Find where the given text appears and provide that cell's center as [X, Y] coordinate. 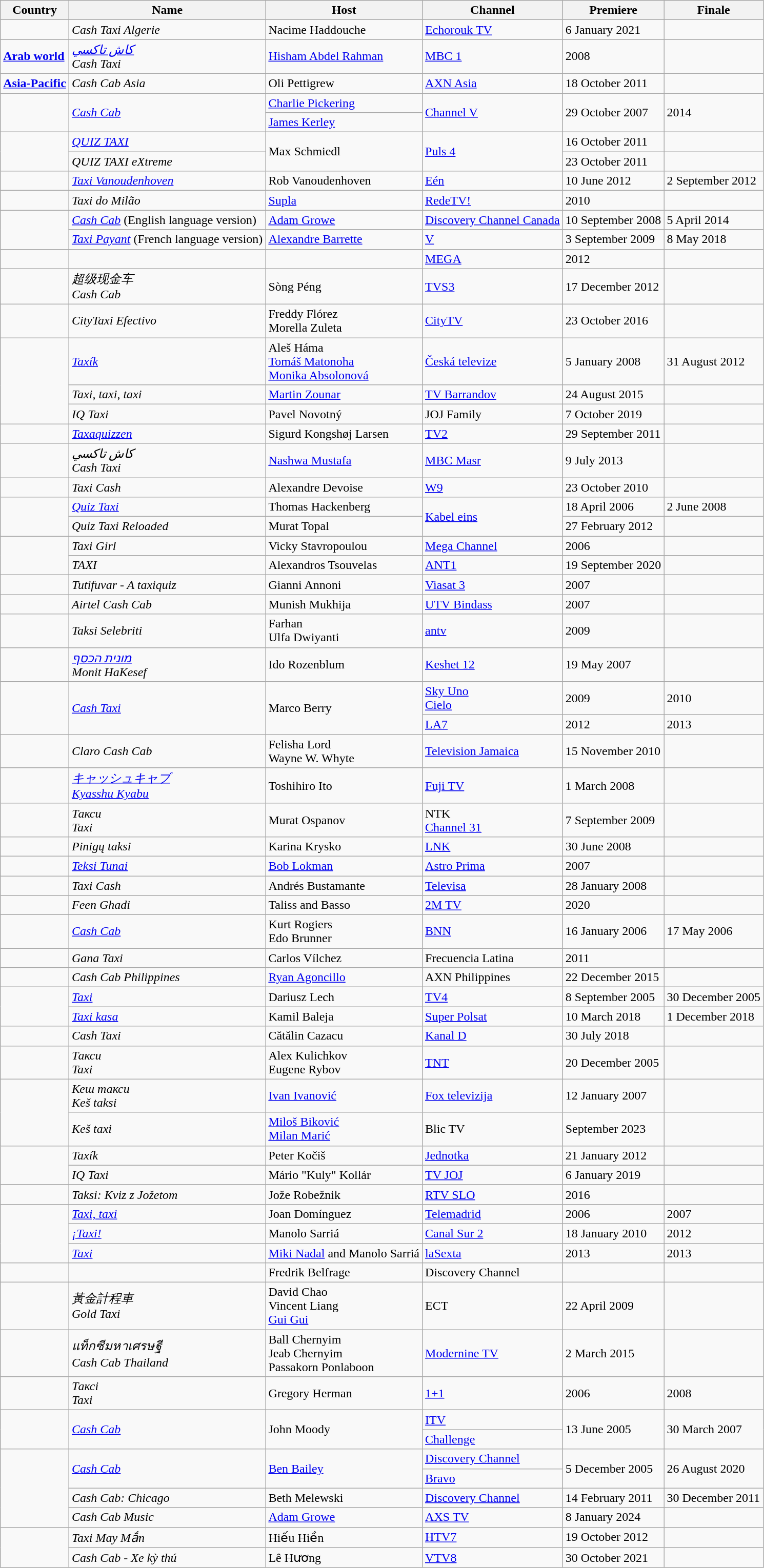
10 September 2008 [613, 220]
10 June 2012 [613, 181]
19 May 2007 [613, 664]
מונית הכסףMonit HaKesef [167, 664]
HTV7 [493, 1537]
Teksi Tunai [167, 866]
6 January 2021 [613, 30]
MBC Masr [493, 460]
16 January 2006 [613, 932]
Hiếu Hiền [344, 1537]
Premiere [613, 10]
Finale [714, 10]
Jože Robežnik [344, 1194]
Felisha LordWayne W. Whyte [344, 751]
Ivan Ivanović [344, 1096]
Miloš BikovićMilan Marić [344, 1129]
12 January 2007 [613, 1096]
Name [167, 10]
antv [493, 630]
Modernine TV [493, 1353]
Pavel Novotný [344, 414]
23 October 2010 [613, 487]
19 October 2012 [613, 1537]
Arab world [35, 56]
5 April 2014 [714, 220]
Taliss and Basso [344, 905]
Keš taxi [167, 1129]
Bob Lokman [344, 866]
17 May 2006 [714, 932]
Discovery Channel Canada [493, 220]
Challenge [493, 1439]
Charlie Pickering [344, 103]
CityTV [493, 321]
Canal Sur 2 [493, 1233]
Murat Topal [344, 526]
超级现金车Cash Cab [167, 287]
Kamil Baleja [344, 1016]
Channel [493, 10]
RedeTV! [493, 200]
24 August 2015 [613, 395]
3 September 2009 [613, 239]
Quiz Taxi Reloaded [167, 526]
V [493, 239]
キャッシュキャブKyasshu Kyabu [167, 786]
Hisham Abdel Rahman [344, 56]
黃金計程車Gold Taxi [167, 1306]
Cash Cab: Chicago [167, 1498]
28 January 2008 [613, 885]
ANT1 [493, 565]
Viasat 3 [493, 585]
Aleš HámaTomáš MatonohaMonika Absolonová [344, 361]
Channel V [493, 113]
¡Taxi! [167, 1233]
Sigurd Kongshøj Larsen [344, 434]
Fuji TV [493, 786]
Max Schmiedl [344, 152]
18 April 2006 [613, 507]
Taxi, taxi [167, 1214]
Telemadrid [493, 1214]
Cash Cab (English language version) [167, 220]
Vicky Stavropoulou [344, 546]
Mário "Kuly" Kollár [344, 1175]
Astro Prima [493, 866]
John Moody [344, 1430]
17 December 2012 [613, 287]
2020 [613, 905]
JOJ Family [493, 414]
TNT [493, 1062]
TV Barrandov [493, 395]
Murat Ospanov [344, 820]
Ben Bailey [344, 1469]
TV2 [493, 434]
Cash Cab Philippines [167, 978]
8 January 2024 [613, 1517]
Airtel Cash Cab [167, 604]
Munish Mukhija [344, 604]
16 October 2011 [613, 142]
Nashwa Mustafa [344, 460]
Česká televize [493, 361]
Kabel eins [493, 517]
29 October 2007 [613, 113]
CityTaxi Efectivo [167, 321]
Pinigų taksi [167, 846]
31 August 2012 [714, 361]
BNN [493, 932]
Taxi, taxi, taxi [167, 395]
W9 [493, 487]
Kurt RogiersEdo Brunner [344, 932]
20 December 2005 [613, 1062]
Dariusz Lech [344, 997]
Freddy FlórezMorella Zuleta [344, 321]
10 March 2018 [613, 1016]
2 March 2015 [613, 1353]
AXN Philippines [493, 978]
Ball ChernyimJeab ChernyimPassakorn Ponlaboon [344, 1353]
RTV SLO [493, 1194]
30 October 2021 [613, 1558]
Sòng Péng [344, 287]
Super Polsat [493, 1016]
2016 [613, 1194]
Nacime Haddouche [344, 30]
7 September 2009 [613, 820]
Taxi May Mắn [167, 1537]
Alexandros Tsouvelas [344, 565]
MEGA [493, 259]
2 June 2008 [714, 507]
29 September 2011 [613, 434]
Rob Vanoudenhoven [344, 181]
Feen Ghadi [167, 905]
TV4 [493, 997]
แท็กซีมหาเศรษฐีCash Cab Thailand [167, 1353]
Thomas Hackenberg [344, 507]
Toshihiro Ito [344, 786]
30 December 2011 [714, 1498]
Jednotka [493, 1155]
2M TV [493, 905]
ECT [493, 1306]
Beth Melewski [344, 1498]
Manolo Sarriá [344, 1233]
Televisa [493, 885]
15 November 2010 [613, 751]
Gregory Herman [344, 1393]
laSexta [493, 1253]
Cash Cab Asia [167, 83]
1+1 [493, 1393]
23 October 2011 [613, 161]
David ChaoVincent LiangGui Gui [344, 1306]
6 January 2019 [613, 1175]
Lê Hương [344, 1558]
Asia-Pacific [35, 83]
Joan Domínguez [344, 1214]
Tutifuvar - A taxiquiz [167, 585]
Echorouk TV [493, 30]
8 May 2018 [714, 239]
30 July 2018 [613, 1036]
MBC 1 [493, 56]
Sky UnoCielo [493, 698]
Taxi Vanoudenhoven [167, 181]
14 February 2011 [613, 1498]
Gianni Annoni [344, 585]
9 July 2013 [613, 460]
Bravo [493, 1478]
Carlos Vílchez [344, 958]
Claro Cash Cab [167, 751]
8 September 2005 [613, 997]
UTV Bindass [493, 604]
Fredrik Belfrage [344, 1273]
Ido Rozenblum [344, 664]
TV JOJ [493, 1175]
1 March 2008 [613, 786]
NTKChannel 31 [493, 820]
Miki Nadal and Manolo Sarriá [344, 1253]
Host [344, 10]
13 June 2005 [613, 1430]
ТаксіTaxi [167, 1393]
Taxi kasa [167, 1016]
QUIZ TAXI [167, 142]
Alexandre Devoise [344, 487]
Blic TV [493, 1129]
James Kerley [344, 123]
Country [35, 10]
Quiz Taxi [167, 507]
Alexandre Barrette [344, 239]
26 August 2020 [714, 1469]
23 October 2016 [613, 321]
Cash Cab Music [167, 1517]
21 January 2012 [613, 1155]
Eén [493, 181]
Television Jamaica [493, 751]
Puls 4 [493, 152]
Oli Pettigrew [344, 83]
Mega Channel [493, 546]
2 September 2012 [714, 181]
18 October 2011 [613, 83]
Karina Krysko [344, 846]
Taksi: Kviz z Jožetom [167, 1194]
Gana Taxi [167, 958]
LA7 [493, 725]
Keshet 12 [493, 664]
Marco Berry [344, 708]
Supla [344, 200]
Cash Cab - Xe kỳ thú [167, 1558]
18 January 2010 [613, 1233]
30 June 2008 [613, 846]
ITV [493, 1420]
22 December 2015 [613, 978]
5 January 2008 [613, 361]
AXS TV [493, 1517]
Cash Taxi Algerie [167, 30]
Taxi Girl [167, 546]
Alex KulichkovEugene Rybov [344, 1062]
5 December 2005 [613, 1469]
AXN Asia [493, 83]
Ryan Agoncillo [344, 978]
30 December 2005 [714, 997]
1 December 2018 [714, 1016]
2014 [714, 113]
Kanal D [493, 1036]
Andrés Bustamante [344, 885]
Taxi Payant (French language version) [167, 239]
22 April 2009 [613, 1306]
Peter Kočiš [344, 1155]
Кеш таксиKeš taksi [167, 1096]
Taxi do Milão [167, 200]
Taxaquizzen [167, 434]
Taksi Selebriti [167, 630]
QUIZ TAXI eXtreme [167, 161]
Cătălin Cazacu [344, 1036]
LNK [493, 846]
7 October 2019 [613, 414]
30 March 2007 [714, 1430]
FarhanUlfa Dwiyanti [344, 630]
Martin Zounar [344, 395]
September 2023 [613, 1129]
VTV8 [493, 1558]
2011 [613, 958]
27 February 2012 [613, 526]
Frecuencia Latina [493, 958]
TVS3 [493, 287]
Fox televizija [493, 1096]
TAXI [167, 565]
19 September 2020 [613, 565]
